Detect which cell encompasses the target text, then output its [X, Y] center coordinate. 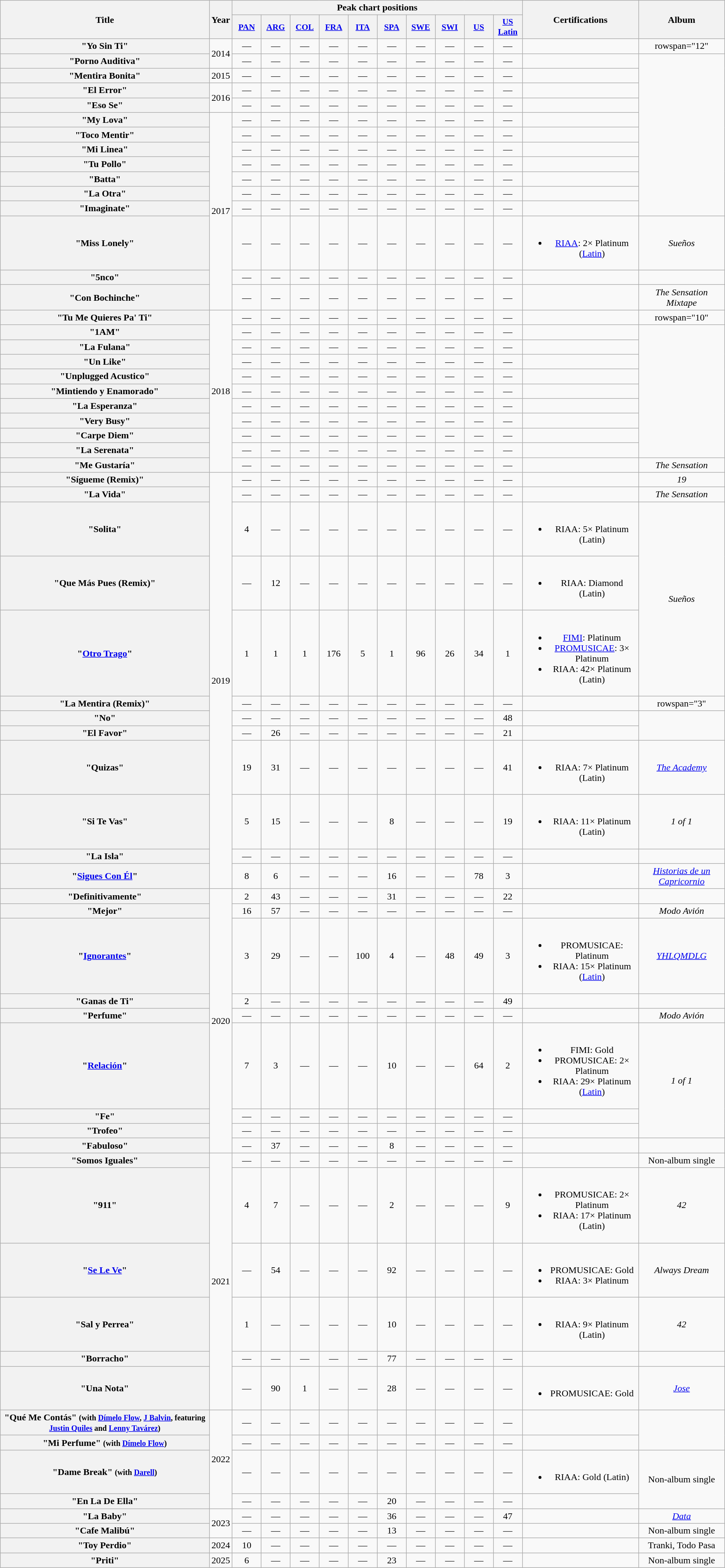
2019 [221, 681]
"Otro Trago" [105, 653]
RIAA: 7× Platinum (Latin) [580, 767]
"Mentira Bonita" [105, 76]
"Mintiendo y Enamorado" [105, 391]
"El Error" [105, 90]
9 [508, 1205]
RIAA: Diamond (Latin) [580, 583]
"Tu Me Quieres Pa' Ti" [105, 317]
"Se Le Ve" [105, 1270]
2017 [221, 211]
20 [392, 1501]
2020 [221, 1021]
Certifications [580, 19]
"Fabuloso" [105, 1146]
ITA [362, 27]
57 [276, 911]
"Sigues Con Él" [105, 876]
"La Baby" [105, 1516]
96 [421, 653]
"Ignorantes" [105, 956]
"5nco" [105, 277]
"Con Bochinche" [105, 298]
Tranki, Todo Pasa [682, 1546]
PROMUSICAE: 2× PlatinumRIAA: 17× Platinum (Latin) [580, 1205]
"Borracho" [105, 1359]
rowspan="12" [682, 46]
"En La De Ella" [105, 1501]
"Perfume" [105, 1016]
Always Dream [682, 1270]
"My Lova" [105, 120]
"Carpe Diem" [105, 435]
PROMUSICAE: GoldRIAA: 3× Platinum [580, 1270]
"Una Nota" [105, 1388]
US [479, 27]
15 [276, 822]
43 [276, 896]
Data [682, 1516]
"Toco Mentir" [105, 134]
Album [682, 19]
77 [392, 1359]
92 [392, 1270]
2024 [221, 1546]
Historias de un Capricornio [682, 876]
2014 [221, 53]
"Relación" [105, 1066]
Title [105, 19]
"Dame Break" (with Darell) [105, 1472]
RIAA: 2× Platinum (Latin) [580, 243]
"Toy Perdio" [105, 1546]
"Mi Perfume" (with Dímelo Flow) [105, 1442]
29 [276, 956]
"No" [105, 718]
RIAA: 11× Platinum (Latin) [580, 822]
"Que Más Pues (Remix)" [105, 583]
"Unplugged Acustico" [105, 376]
"La Esperanza" [105, 406]
41 [508, 767]
36 [392, 1516]
"Porno Auditiva" [105, 61]
YHLQMDLG [682, 956]
"Priti" [105, 1560]
rowspan="10" [682, 317]
SWE [421, 27]
RIAA: 9× Platinum (Latin) [580, 1324]
RIAA: Gold (Latin) [580, 1472]
FIMI: PlatinumPROMUSICAE: 3× PlatinumRIAA: 42× Platinum (Latin) [580, 653]
"Qué Me Contás" (with Dímelo Flow, J Balvin, featuring Justin Quiles and Lenny Tavárez) [105, 1422]
SPA [392, 27]
37 [276, 1146]
"La Fulana" [105, 347]
"Cafe Malibú" [105, 1531]
"Miss Lonely" [105, 243]
2015 [221, 76]
47 [508, 1516]
2021 [221, 1281]
64 [479, 1066]
"Mejor" [105, 911]
"Very Busy" [105, 420]
"Somos Iguales" [105, 1160]
"Ganas de Ti" [105, 1001]
2022 [221, 1459]
RIAA: 5× Platinum (Latin) [580, 529]
Jose [682, 1388]
rowspan="3" [682, 703]
"Mi Linea" [105, 149]
PAN [246, 27]
"La Vida" [105, 495]
"Solita" [105, 529]
2018 [221, 391]
Peak chart positions [377, 8]
"La Isla" [105, 856]
USLatin [508, 27]
SWI [450, 27]
2025 [221, 1560]
"El Favor" [105, 733]
FRA [334, 27]
"Si Te Vas" [105, 822]
"Eso Se" [105, 105]
PROMUSICAE: PlatinumRIAA: 15× Platinum (Latin) [580, 956]
"Quizas" [105, 767]
12 [276, 583]
"Fe" [105, 1116]
"La Otra" [105, 194]
ARG [276, 27]
"Yo Sin Ti" [105, 46]
"Me Gustaría" [105, 465]
"Batta" [105, 179]
54 [276, 1270]
21 [508, 733]
28 [392, 1388]
2023 [221, 1523]
"Tu Pollo" [105, 164]
Year [221, 19]
"La Mentira (Remix)" [105, 703]
"Definitivamente" [105, 896]
176 [334, 653]
100 [362, 956]
78 [479, 876]
22 [508, 896]
90 [276, 1388]
"Sígueme (Remix)" [105, 480]
FIMI: GoldPROMUSICAE: 2× PlatinumRIAA: 29× Platinum (Latin) [580, 1066]
"Trofeo" [105, 1131]
"1AM" [105, 332]
The Academy [682, 767]
2016 [221, 98]
The Sensation Mixtape [682, 298]
"Imaginate" [105, 208]
"911" [105, 1205]
"Sal y Perrea" [105, 1324]
"La Serenata" [105, 450]
34 [479, 653]
13 [392, 1531]
"Un Like" [105, 362]
PROMUSICAE: Gold [580, 1388]
COL [304, 27]
23 [392, 1560]
